Output the [X, Y] coordinate of the center of the cell containing the given text.  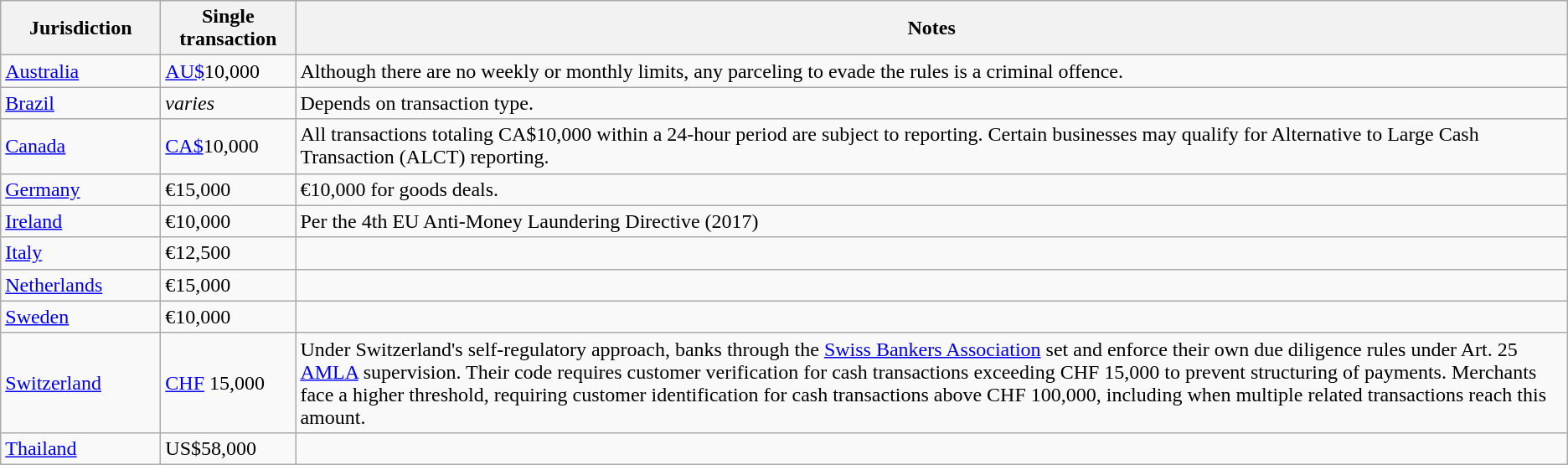
€12,500 [228, 253]
CA$10,000 [228, 146]
Thailand [80, 448]
AU$10,000 [228, 71]
varies [228, 103]
Netherlands [80, 285]
Sweden [80, 317]
Germany [80, 189]
Jurisdiction [80, 28]
Switzerland [80, 382]
US$58,000 [228, 448]
Ireland [80, 221]
Single transaction [228, 28]
Italy [80, 253]
Brazil [80, 103]
Australia [80, 71]
Canada [80, 146]
€10,000 for goods deals. [931, 189]
Per the 4th EU Anti-Money Laundering Directive (2017) [931, 221]
Notes [931, 28]
Depends on transaction type. [931, 103]
Although there are no weekly or monthly limits, any parceling to evade the rules is a criminal offence. [931, 71]
CHF 15,000 [228, 382]
